Scan for the cell matching the given text and deliver its (X, Y) coordinate at center. 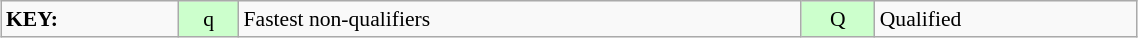
Fastest non-qualifiers (520, 19)
KEY: (90, 19)
Qualified (1006, 19)
q (209, 19)
Q (838, 19)
